Return the (X, Y) coordinate for the center point of the cell that contains the specified text.  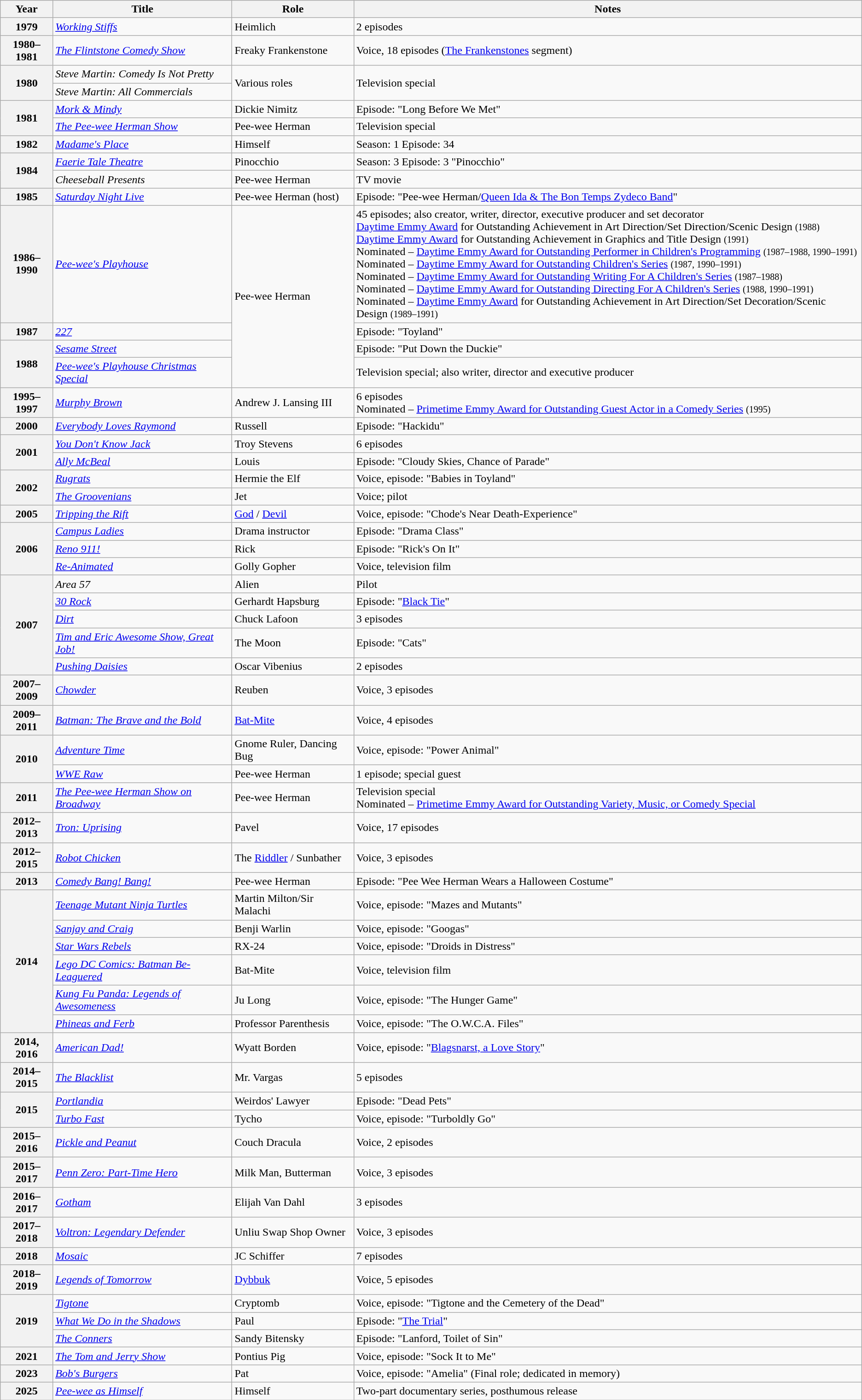
2015–2017 (27, 1172)
Episode: "Long Before We Met" (608, 109)
JC Schiffer (293, 1256)
Steve Martin: All Commercials (143, 92)
2000 (27, 426)
1988 (27, 364)
Cheeseball Presents (143, 179)
1995–1997 (27, 402)
Dybbuk (293, 1280)
American Dad! (143, 1047)
Pickle and Peanut (143, 1143)
2005 (27, 514)
Ju Long (293, 1000)
Everybody Loves Raymond (143, 426)
Cryptomb (293, 1303)
Voice, 2 episodes (608, 1143)
Voice, 4 episodes (608, 720)
Episode: "Rick's On It" (608, 549)
Faerie Tale Theatre (143, 162)
Mosaic (143, 1256)
Dickie Nimitz (293, 109)
Title (143, 9)
Voice, episode: "Amelia" (Final role; dedicated in memory) (608, 1373)
Role (293, 9)
Season: 1 Episode: 34 (608, 144)
1985 (27, 197)
Campus Ladies (143, 531)
Unliu Swap Shop Owner (293, 1232)
Mork & Mindy (143, 109)
Penn Zero: Part-Time Hero (143, 1172)
Tycho (293, 1119)
What We Do in the Shadows (143, 1321)
Weirdos' Lawyer (293, 1101)
Pee-wee's Playhouse Christmas Special (143, 373)
2023 (27, 1373)
2012–2013 (27, 828)
Elijah Van Dahl (293, 1202)
The Blacklist (143, 1077)
Television special; also writer, director and executive producer (608, 373)
2015 (27, 1110)
2006 (27, 549)
Area 57 (143, 584)
Couch Dracula (293, 1143)
Wyatt Borden (293, 1047)
Adventure Time (143, 750)
Steve Martin: Comedy Is Not Pretty (143, 74)
Notes (608, 9)
Legends of Tomorrow (143, 1280)
Season: 3 Episode: 3 "Pinocchio" (608, 162)
Pee-wee Herman (host) (293, 197)
Pee-wee's Playhouse (143, 264)
WWE Raw (143, 774)
Phineas and Ferb (143, 1023)
Louis (293, 461)
TV movie (608, 179)
Mr. Vargas (293, 1077)
Teenage Mutant Ninja Turtles (143, 905)
Episode: "Pee Wee Herman Wears a Halloween Costume" (608, 881)
1979 (27, 27)
Dirt (143, 619)
Pinocchio (293, 162)
Murphy Brown (143, 402)
The Groovenians (143, 496)
1982 (27, 144)
2018 (27, 1256)
Batman: The Brave and the Bold (143, 720)
Gotham (143, 1202)
The Riddler / Sunbather (293, 857)
Rick (293, 549)
Star Wars Rebels (143, 946)
2007–2009 (27, 691)
Reno 911! (143, 549)
Voice, episode: "Babies in Toyland" (608, 479)
The Pee-wee Herman Show (143, 127)
1980–1981 (27, 51)
Voice, 17 episodes (608, 828)
Voice, episode: "Power Animal" (608, 750)
Pavel (293, 828)
Freaky Frankenstone (293, 51)
Gnome Ruler, Dancing Bug (293, 750)
Alien (293, 584)
Episode: "The Trial" (608, 1321)
2002 (27, 488)
2011 (27, 797)
1987 (27, 331)
Professor Parenthesis (293, 1023)
Episode: "Cloudy Skies, Chance of Parade" (608, 461)
Voice, episode: "Chode's Near Death-Experience" (608, 514)
1984 (27, 170)
Voice, episode: "The O.W.C.A. Files" (608, 1023)
Pontius Pig (293, 1356)
Tripping the Rift (143, 514)
Milk Man, Butterman (293, 1172)
Episode: "Cats" (608, 643)
Benji Warlin (293, 929)
Working Stiffs (143, 27)
Tron: Uprising (143, 828)
2016–2017 (27, 1202)
Episode: "Drama Class" (608, 531)
Madame's Place (143, 144)
The Conners (143, 1338)
2015–2016 (27, 1143)
Robot Chicken (143, 857)
2001 (27, 453)
Andrew J. Lansing III (293, 402)
The Pee-wee Herman Show on Broadway (143, 797)
2010 (27, 759)
Sesame Street (143, 349)
Golly Gopher (293, 566)
2009–2011 (27, 720)
Turbo Fast (143, 1119)
Episode: "Black Tie" (608, 601)
The Moon (293, 643)
Various roles (293, 83)
Voice, episode: "Sock It to Me" (608, 1356)
6 episodesNominated – Primetime Emmy Award for Outstanding Guest Actor in a Comedy Series (1995) (608, 402)
Portlandia (143, 1101)
Episode: "Dead Pets" (608, 1101)
Russell (293, 426)
Oscar Vibenius (293, 667)
5 episodes (608, 1077)
Voltron: Legendary Defender (143, 1232)
Episode: "Pee-wee Herman/Queen Ida & The Bon Temps Zydeco Band" (608, 197)
Voice, episode: "The Hunger Game" (608, 1000)
2018–2019 (27, 1280)
2025 (27, 1391)
227 (143, 331)
Tim and Eric Awesome Show, Great Job! (143, 643)
Comedy Bang! Bang! (143, 881)
6 episodes (608, 444)
Episode: "Put Down the Duckie" (608, 349)
Saturday Night Live (143, 197)
The Flintstone Comedy Show (143, 51)
Jet (293, 496)
Voice, 5 episodes (608, 1280)
2012–2015 (27, 857)
Sandy Bitensky (293, 1338)
Gerhardt Hapsburg (293, 601)
Re-Animated (143, 566)
Tigtone (143, 1303)
Chuck Lafoon (293, 619)
Martin Milton/Sir Malachi (293, 905)
Heimlich (293, 27)
RX-24 (293, 946)
Paul (293, 1321)
Voice; pilot (608, 496)
Voice, episode: "Googas" (608, 929)
Television specialNominated – Primetime Emmy Award for Outstanding Variety, Music, or Comedy Special (608, 797)
2017–2018 (27, 1232)
2021 (27, 1356)
1 episode; special guest (608, 774)
Pilot (608, 584)
God / Devil (293, 514)
Troy Stevens (293, 444)
2013 (27, 881)
2007 (27, 625)
Ally McBeal (143, 461)
1981 (27, 118)
Lego DC Comics: Batman Be-Leaguered (143, 970)
2014–2015 (27, 1077)
7 episodes (608, 1256)
The Tom and Jerry Show (143, 1356)
Reuben (293, 691)
Episode: "Toyland" (608, 331)
Drama instructor (293, 531)
Chowder (143, 691)
Hermie the Elf (293, 479)
You Don't Know Jack (143, 444)
Pee-wee as Himself (143, 1391)
Voice, episode: "Blagsnarst, a Love Story" (608, 1047)
Kung Fu Panda: Legends of Awesomeness (143, 1000)
Pushing Daisies (143, 667)
Voice, episode: "Mazes and Mutants" (608, 905)
Voice, episode: "Tigtone and the Cemetery of the Dead" (608, 1303)
Voice, 18 episodes (The Frankenstones segment) (608, 51)
Episode: "Lanford, Toilet of Sin" (608, 1338)
Pat (293, 1373)
Voice, episode: "Turboldly Go" (608, 1119)
Episode: "Hackidu" (608, 426)
30 Rock (143, 601)
Voice, episode: "Droids in Distress" (608, 946)
Year (27, 9)
2014, 2016 (27, 1047)
Rugrats (143, 479)
2019 (27, 1321)
Bob's Burgers (143, 1373)
Two-part documentary series, posthumous release (608, 1391)
1986–1990 (27, 264)
Sanjay and Craig (143, 929)
2014 (27, 961)
1980 (27, 83)
